Scan for the cell matching the given text and deliver its [x, y] coordinate at center. 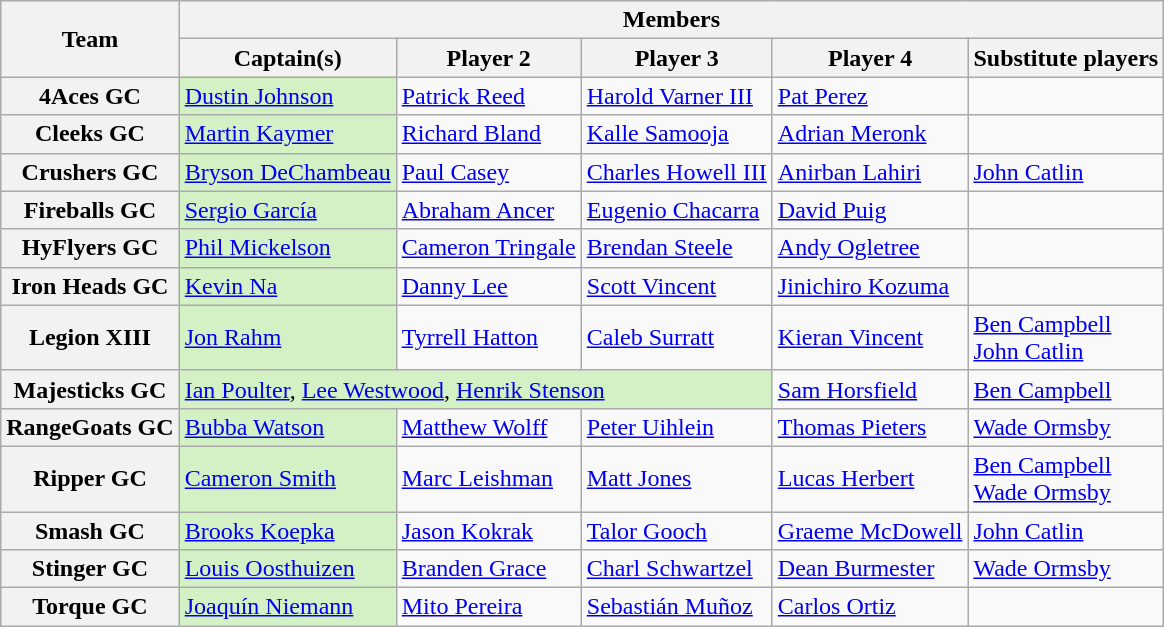
Thomas Pieters [870, 427]
Marc Leishman [488, 478]
Harold Varner III [676, 96]
Peter Uihlein [676, 427]
Fireballs GC [90, 210]
Kieran Vincent [870, 338]
Joaquín Niemann [288, 607]
Martin Kaymer [288, 134]
Cameron Smith [288, 478]
Scott Vincent [676, 286]
Ben Campbell John Catlin [1066, 338]
Smash GC [90, 531]
Jinichiro Kozuma [870, 286]
Team [90, 39]
Carlos Ortiz [870, 607]
Ripper GC [90, 478]
Sergio García [288, 210]
Matt Jones [676, 478]
Mito Pereira [488, 607]
Bryson DeChambeau [288, 172]
HyFlyers GC [90, 248]
Brendan Steele [676, 248]
Graeme McDowell [870, 531]
Adrian Meronk [870, 134]
Majesticks GC [90, 389]
Sam Horsfield [870, 389]
Kevin Na [288, 286]
Captain(s) [288, 58]
Andy Ogletree [870, 248]
Dustin Johnson [288, 96]
Dean Burmester [870, 569]
Patrick Reed [488, 96]
Stinger GC [90, 569]
David Puig [870, 210]
Louis Oosthuizen [288, 569]
Members [672, 20]
Charl Schwartzel [676, 569]
Jason Kokrak [488, 531]
Ian Poulter, Lee Westwood, Henrik Stenson [476, 389]
Danny Lee [488, 286]
Abraham Ancer [488, 210]
Matthew Wolff [488, 427]
Cleeks GC [90, 134]
Lucas Herbert [870, 478]
Player 3 [676, 58]
Paul Casey [488, 172]
Phil Mickelson [288, 248]
Eugenio Chacarra [676, 210]
Branden Grace [488, 569]
Sebastián Muñoz [676, 607]
Iron Heads GC [90, 286]
Charles Howell III [676, 172]
Ben Campbell Wade Ormsby [1066, 478]
Torque GC [90, 607]
Crushers GC [90, 172]
Ben Campbell [1066, 389]
Caleb Surratt [676, 338]
Bubba Watson [288, 427]
Kalle Samooja [676, 134]
Anirban Lahiri [870, 172]
Player 2 [488, 58]
Tyrrell Hatton [488, 338]
Jon Rahm [288, 338]
4Aces GC [90, 96]
Player 4 [870, 58]
Substitute players [1066, 58]
Cameron Tringale [488, 248]
Richard Bland [488, 134]
RangeGoats GC [90, 427]
Pat Perez [870, 96]
Talor Gooch [676, 531]
Legion XIII [90, 338]
Brooks Koepka [288, 531]
